Identify which cell holds the provided text, then report its [X, Y] central coordinate. 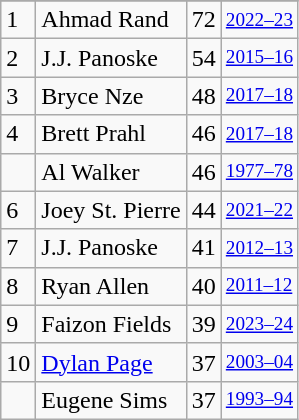
72 [204, 20]
1 [18, 20]
2023–24 [259, 324]
Ryan Allen [111, 286]
Eugene Sims [111, 400]
Brett Prahl [111, 134]
2011–12 [259, 286]
Joey St. Pierre [111, 210]
2003–04 [259, 362]
Faizon Fields [111, 324]
2 [18, 58]
2021–22 [259, 210]
2015–16 [259, 58]
54 [204, 58]
Ahmad Rand [111, 20]
40 [204, 286]
7 [18, 248]
48 [204, 96]
4 [18, 134]
6 [18, 210]
Dylan Page [111, 362]
1993–94 [259, 400]
9 [18, 324]
Al Walker [111, 172]
8 [18, 286]
44 [204, 210]
1977–78 [259, 172]
39 [204, 324]
2022–23 [259, 20]
3 [18, 96]
2012–13 [259, 248]
10 [18, 362]
Bryce Nze [111, 96]
41 [204, 248]
